Provide the [X, Y] coordinate of the cell's center where the given text is located.  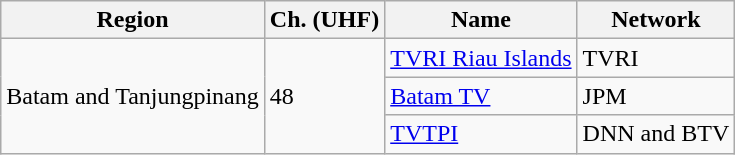
Region [133, 20]
TVRI Riau Islands [481, 58]
Name [481, 20]
Batam TV [481, 96]
TVTPI [481, 134]
Batam and Tanjungpinang [133, 96]
TVRI [656, 58]
Ch. (UHF) [324, 20]
JPM [656, 96]
DNN and BTV [656, 134]
Network [656, 20]
48 [324, 96]
